Determine the [X, Y] coordinate at the center of the cell enclosing the given text.  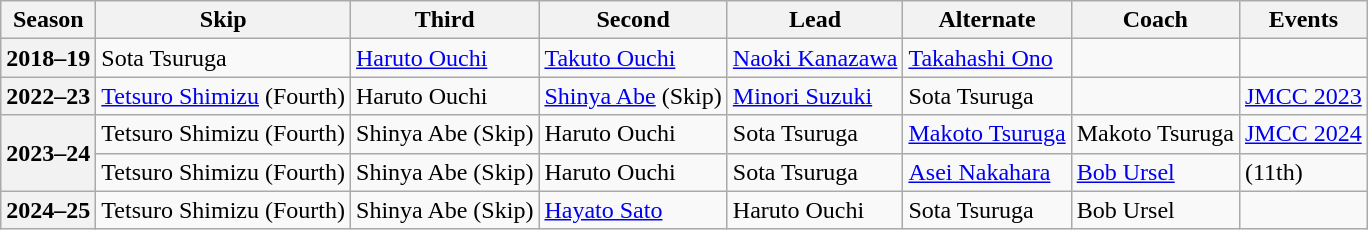
JMCC 2023 [1303, 96]
Naoki Kanazawa [815, 58]
Season [48, 20]
(11th) [1303, 172]
JMCC 2024 [1303, 134]
2024–25 [48, 210]
Events [1303, 20]
2023–24 [48, 153]
Second [633, 20]
Lead [815, 20]
Alternate [987, 20]
2018–19 [48, 58]
Coach [1155, 20]
Hayato Sato [633, 210]
Minori Suzuki [815, 96]
Asei Nakahara [987, 172]
Skip [224, 20]
2022–23 [48, 96]
Takuto Ouchi [633, 58]
Third [445, 20]
Takahashi Ono [987, 58]
